Return the (X, Y) coordinate for the center point of the cell that contains the specified text.  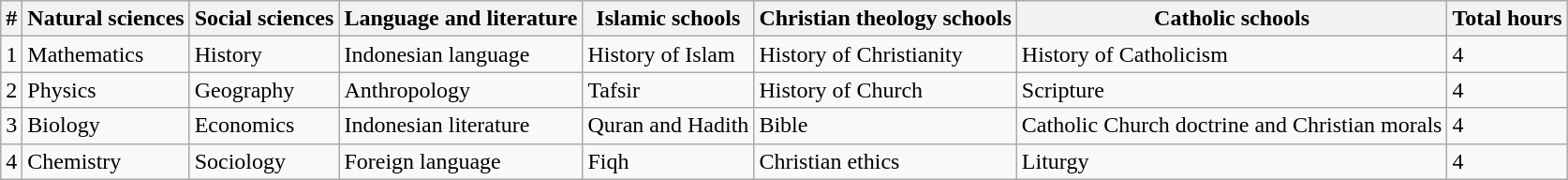
History of Catholicism (1232, 54)
Fiqh (669, 161)
Mathematics (106, 54)
1 (11, 54)
Quran and Hadith (669, 126)
History of Christianity (885, 54)
Total hours (1507, 19)
Scripture (1232, 90)
Indonesian language (461, 54)
Geography (264, 90)
Catholic Church doctrine and Christian morals (1232, 126)
Liturgy (1232, 161)
Foreign language (461, 161)
Catholic schools (1232, 19)
Islamic schools (669, 19)
# (11, 19)
Language and literature (461, 19)
Indonesian literature (461, 126)
2 (11, 90)
Economics (264, 126)
Sociology (264, 161)
Anthropology (461, 90)
3 (11, 126)
Natural sciences (106, 19)
Christian theology schools (885, 19)
Christian ethics (885, 161)
Bible (885, 126)
Biology (106, 126)
Tafsir (669, 90)
Physics (106, 90)
History of Church (885, 90)
History of Islam (669, 54)
History (264, 54)
Chemistry (106, 161)
Social sciences (264, 19)
